Capture the cell that displays the provided text and extract its (X, Y) central coordinate. 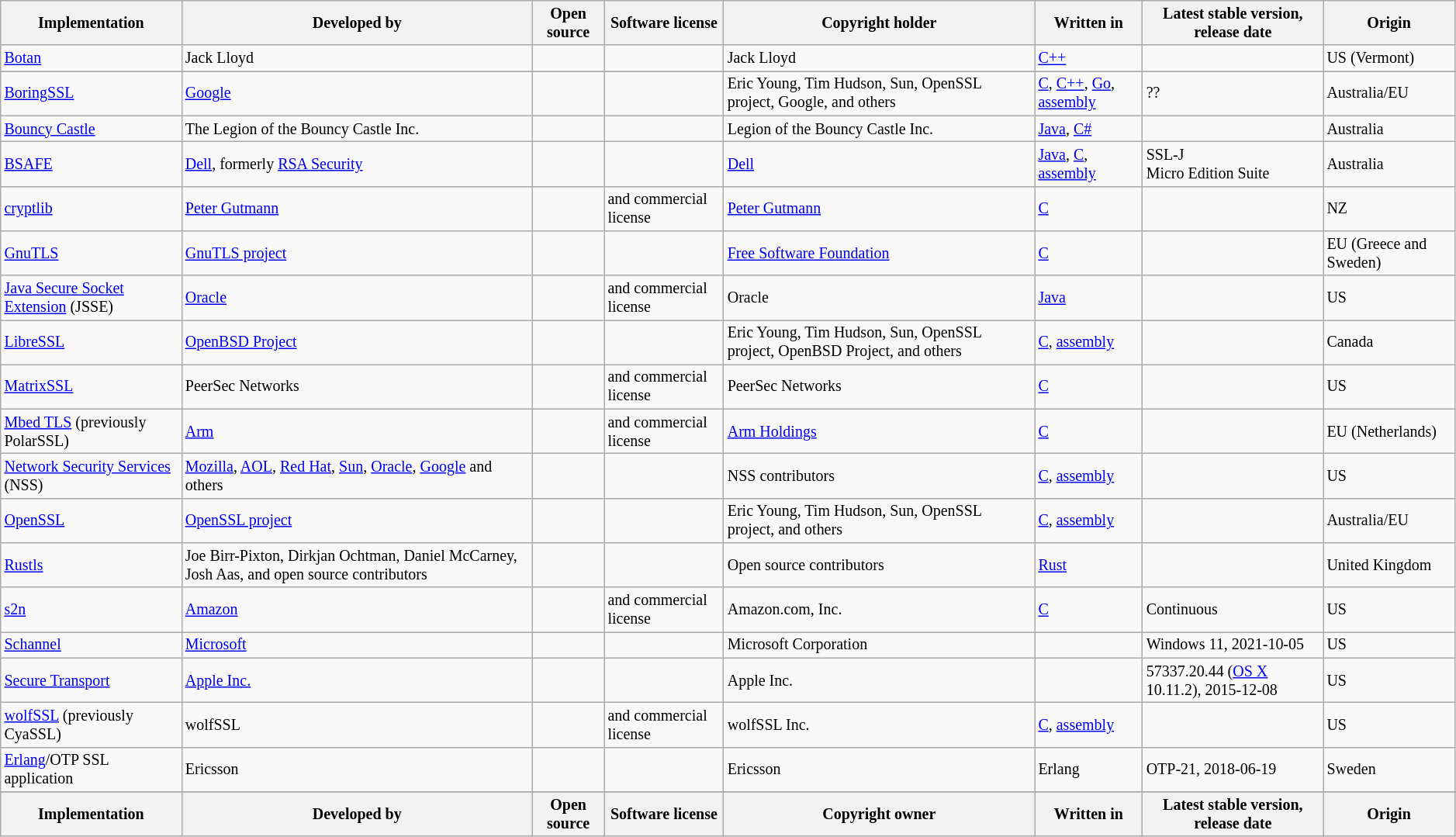
Java, C# (1089, 129)
Microsoft Corporation (880, 645)
Bouncy Castle (92, 129)
Arm Holdings (880, 431)
BoringSSL (92, 93)
Open source contributors (880, 565)
EU (Netherlands) (1389, 431)
wolfSSL (357, 725)
Eric Young, Tim Hudson, Sun, OpenSSL project, and others (880, 521)
s2n (92, 610)
SSL-J Micro Edition Suite (1233, 164)
BSAFE (92, 164)
Canada (1389, 343)
Copyright holder (880, 23)
C, C++, Go, assembly (1089, 93)
Java, C, assembly (1089, 164)
NZ (1389, 208)
NSS contributors (880, 476)
Rustls (92, 565)
United Kingdom (1389, 565)
Sweden (1389, 770)
Arm (357, 431)
Erlang/OTP SSL application (92, 770)
57337.20.44 (OS X 10.11.2), 2015-12-08 (1233, 681)
OTP-21, 2018-06-19 (1233, 770)
GnuTLS project (357, 253)
Schannel (92, 645)
The Legion of the Bouncy Castle Inc. (357, 129)
C++ (1089, 59)
cryptlib (92, 208)
EU (Greece and Sweden) (1389, 253)
Secure Transport (92, 681)
Botan (92, 59)
OpenBSD Project (357, 343)
Network Security Services (NSS) (92, 476)
Eric Young, Tim Hudson, Sun, OpenSSL project, Google, and others (880, 93)
Rust (1089, 565)
Mbed TLS (previously PolarSSL) (92, 431)
Copyright owner (880, 815)
MatrixSSL (92, 386)
Free Software Foundation (880, 253)
Joe Birr-Pixton, Dirkjan Ochtman, Daniel McCarney, Josh Aas, and open source contributors (357, 565)
OpenSSL project (357, 521)
Java Secure Socket Extension (JSSE) (92, 298)
Amazon.com, Inc. (880, 610)
Google (357, 93)
Microsoft (357, 645)
Dell (880, 164)
Java (1089, 298)
Mozilla, AOL, Red Hat, Sun, Oracle, Google and others (357, 476)
US (Vermont) (1389, 59)
Erlang (1089, 770)
GnuTLS (92, 253)
Windows 11, 2021-10-05 (1233, 645)
Continuous (1233, 610)
Legion of the Bouncy Castle Inc. (880, 129)
OpenSSL (92, 521)
Eric Young, Tim Hudson, Sun, OpenSSL project, OpenBSD Project, and others (880, 343)
Amazon (357, 610)
wolfSSL Inc. (880, 725)
Dell, formerly RSA Security (357, 164)
wolfSSL (previously CyaSSL) (92, 725)
?? (1233, 93)
LibreSSL (92, 343)
